Output the [X, Y] coordinate of the center of the cell containing the given text.  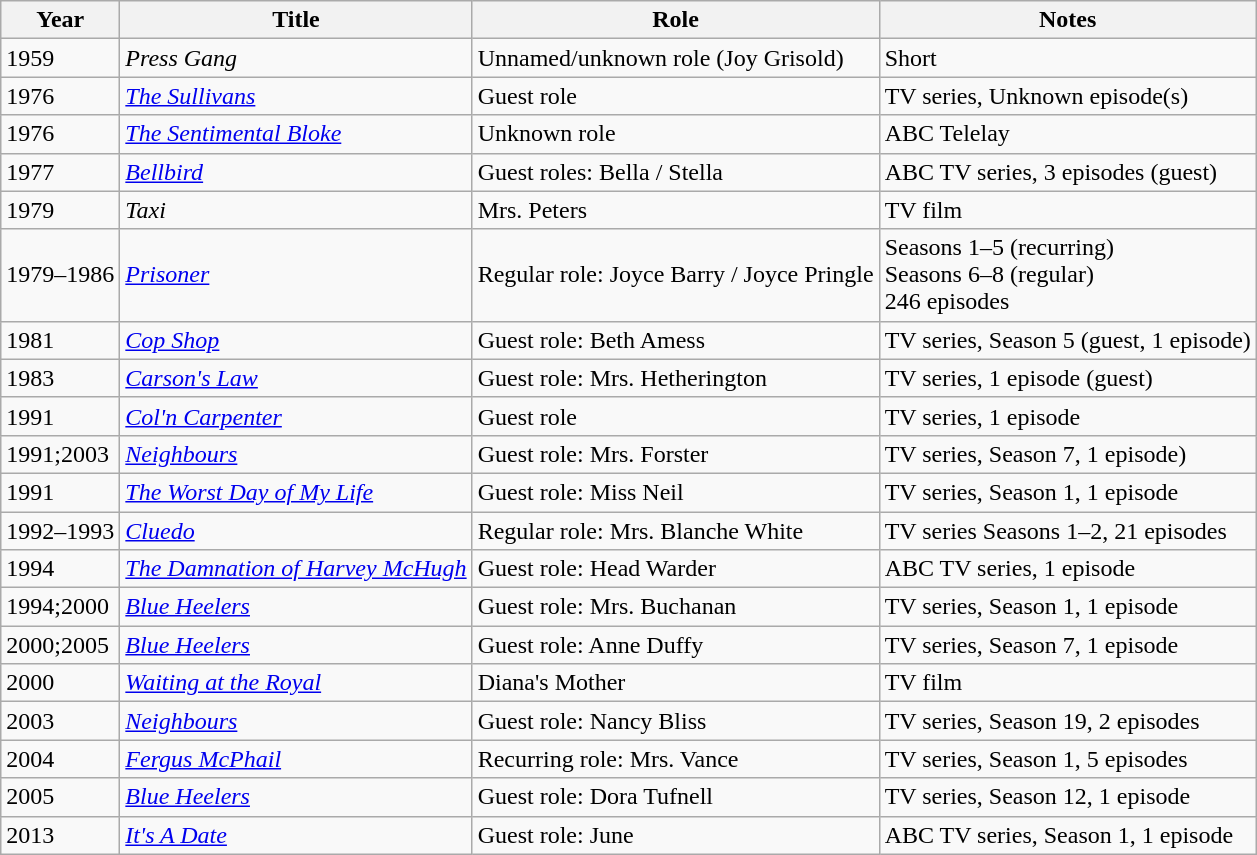
ABC Telelay [1068, 134]
Regular role: Joyce Barry / Joyce Pringle [676, 275]
2000;2005 [60, 645]
2003 [60, 721]
TV series, Season 7, 1 episode) [1068, 454]
Cop Shop [296, 340]
Seasons 1–5 (recurring)Seasons 6–8 (regular)246 episodes [1068, 275]
Guest role: Anne Duffy [676, 645]
Guest role: Head Warder [676, 569]
Guest role: Beth Amess [676, 340]
1983 [60, 378]
1991;2003 [60, 454]
TV series, Season 19, 2 episodes [1068, 721]
Diana's Mother [676, 683]
Taxi [296, 210]
Title [296, 20]
TV series, Season 7, 1 episode [1068, 645]
Prisoner [296, 275]
TV series, Season 12, 1 episode [1068, 797]
TV series, Season 1, 5 episodes [1068, 759]
2005 [60, 797]
Guest role: Mrs. Buchanan [676, 607]
Role [676, 20]
ABC TV series, Season 1, 1 episode [1068, 835]
Col'n Carpenter [296, 416]
The Damnation of Harvey McHugh [296, 569]
Unnamed/unknown role (Joy Grisold) [676, 58]
Notes [1068, 20]
Fergus McPhail [296, 759]
Guest role: Mrs. Forster [676, 454]
ABC TV series, 3 episodes (guest) [1068, 172]
TV series, Unknown episode(s) [1068, 96]
Press Gang [296, 58]
It's A Date [296, 835]
1979–1986 [60, 275]
Guest role: Dora Tufnell [676, 797]
Recurring role: Mrs. Vance [676, 759]
Regular role: Mrs. Blanche White [676, 531]
Year [60, 20]
Bellbird [296, 172]
1959 [60, 58]
Waiting at the Royal [296, 683]
1979 [60, 210]
2004 [60, 759]
2000 [60, 683]
The Sentimental Bloke [296, 134]
Short [1068, 58]
The Sullivans [296, 96]
1994;2000 [60, 607]
Guest role: Mrs. Hetherington [676, 378]
Mrs. Peters [676, 210]
1994 [60, 569]
TV series, 1 episode (guest) [1068, 378]
ABC TV series, 1 episode [1068, 569]
Carson's Law [296, 378]
2013 [60, 835]
TV series, Season 5 (guest, 1 episode) [1068, 340]
Guest role: June [676, 835]
TV series, 1 episode [1068, 416]
1977 [60, 172]
1981 [60, 340]
Cluedo [296, 531]
1992–1993 [60, 531]
TV series Seasons 1–2, 21 episodes [1068, 531]
Guest role: Miss Neil [676, 492]
The Worst Day of My Life [296, 492]
Guest roles: Bella / Stella [676, 172]
Guest role: Nancy Bliss [676, 721]
Unknown role [676, 134]
